Locate the cell with the specified text and output its (X, Y) center coordinate. 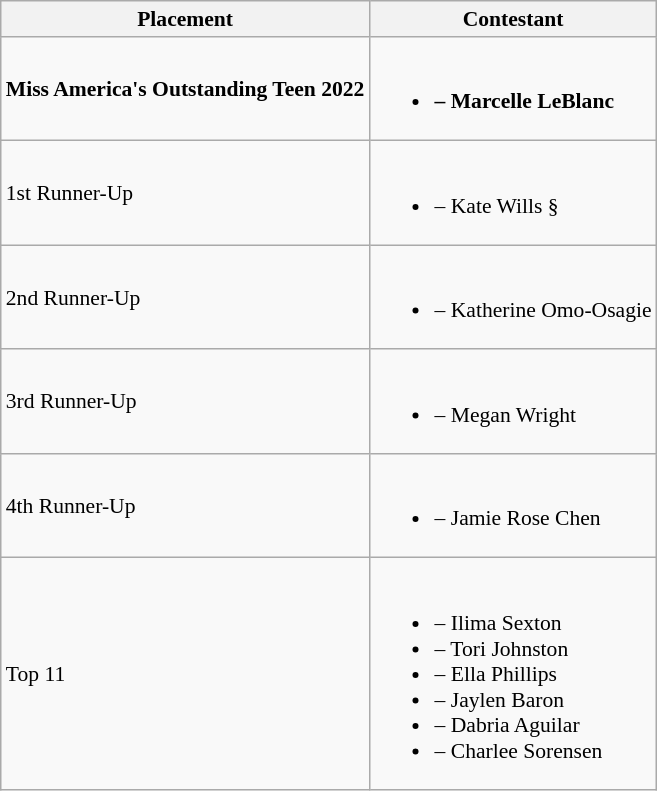
– Kate Wills § (512, 193)
3rd Runner-Up (186, 402)
– Katherine Omo-Osagie (512, 297)
Top 11 (186, 674)
Contestant (512, 19)
1st Runner-Up (186, 193)
– Megan Wright (512, 402)
Miss America's Outstanding Teen 2022 (186, 89)
– Marcelle LeBlanc (512, 89)
– Jamie Rose Chen (512, 506)
– Ilima Sexton – Tori Johnston – Ella Phillips – Jaylen Baron – Dabria Aguilar – Charlee Sorensen (512, 674)
2nd Runner-Up (186, 297)
4th Runner-Up (186, 506)
Placement (186, 19)
